Find where the given text appears and provide that cell's center as (X, Y) coordinate. 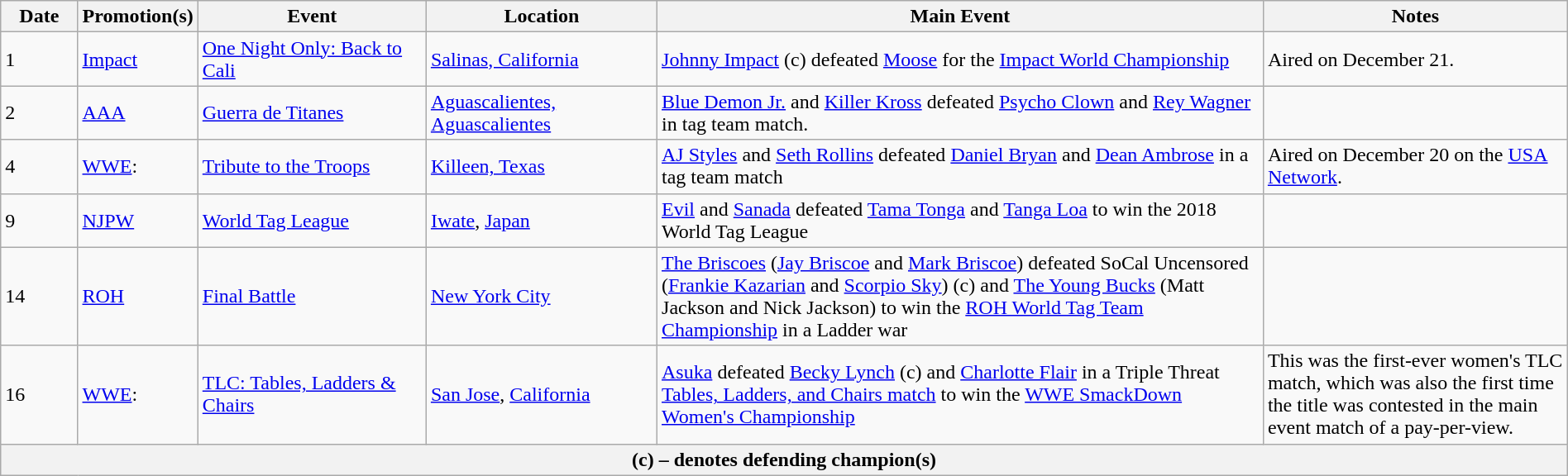
2 (40, 112)
Asuka defeated Becky Lynch (c) and Charlotte Flair in a Triple Threat Tables, Ladders, and Chairs match to win the WWE SmackDown Women's Championship (961, 395)
Iwate, Japan (541, 220)
One Night Only: Back to Cali (312, 59)
Promotion(s) (137, 17)
9 (40, 220)
1 (40, 59)
Aired on December 20 on the USA Network. (1415, 167)
Main Event (961, 17)
Date (40, 17)
Salinas, California (541, 59)
Aguascalientes, Aguascalientes (541, 112)
Blue Demon Jr. and Killer Kross defeated Psycho Clown and Rey Wagner in tag team match. (961, 112)
Evil and Sanada defeated Tama Tonga and Tanga Loa to win the 2018 World Tag League (961, 220)
4 (40, 167)
San Jose, California (541, 395)
16 (40, 395)
World Tag League (312, 220)
Location (541, 17)
ROH (137, 296)
AJ Styles and Seth Rollins defeated Daniel Bryan and Dean Ambrose in a tag team match (961, 167)
AAA (137, 112)
Tribute to the Troops (312, 167)
Aired on December 21. (1415, 59)
Event (312, 17)
14 (40, 296)
(c) – denotes defending champion(s) (784, 459)
This was the first-ever women's TLC match, which was also the first time the title was contested in the main event match of a pay-per-view. (1415, 395)
Johnny Impact (c) defeated Moose for the Impact World Championship (961, 59)
Guerra de Titanes (312, 112)
NJPW (137, 220)
New York City (541, 296)
Killeen, Texas (541, 167)
Final Battle (312, 296)
TLC: Tables, Ladders & Chairs (312, 395)
Impact (137, 59)
Notes (1415, 17)
